Capture the cell that displays the provided text and extract its (x, y) central coordinate. 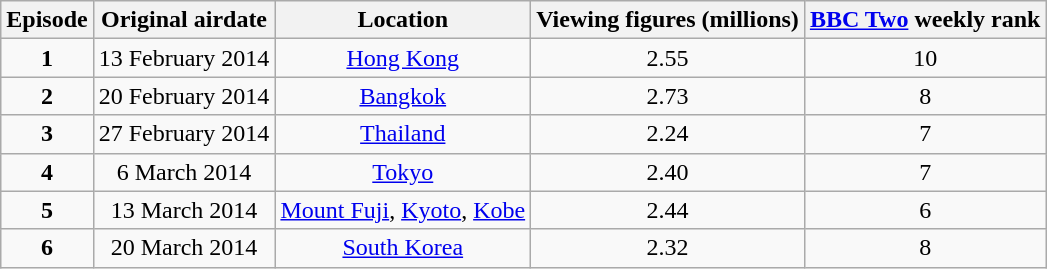
2 (47, 96)
Thailand (403, 134)
South Korea (403, 248)
BBC Two weekly rank (925, 20)
20 March 2014 (184, 248)
4 (47, 172)
6 March 2014 (184, 172)
3 (47, 134)
2.24 (668, 134)
13 March 2014 (184, 210)
13 February 2014 (184, 58)
2.32 (668, 248)
1 (47, 58)
Hong Kong (403, 58)
Original airdate (184, 20)
2.55 (668, 58)
Bangkok (403, 96)
10 (925, 58)
2.40 (668, 172)
Episode (47, 20)
Tokyo (403, 172)
5 (47, 210)
Mount Fuji, Kyoto, Kobe (403, 210)
20 February 2014 (184, 96)
2.44 (668, 210)
27 February 2014 (184, 134)
Location (403, 20)
2.73 (668, 96)
Viewing figures (millions) (668, 20)
